Return the (x, y) coordinate for the center point of the cell that contains the specified text.  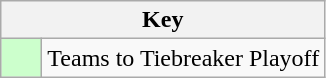
Teams to Tiebreaker Playoff (184, 58)
Key (163, 20)
